Detect which cell encompasses the target text, then output its [X, Y] center coordinate. 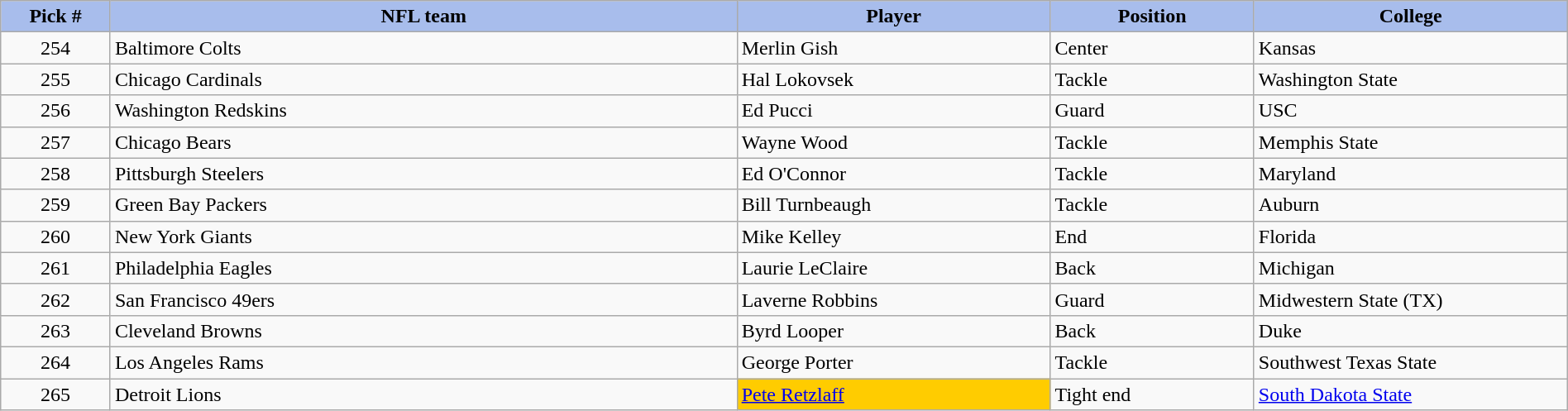
Ed O'Connor [893, 174]
255 [56, 79]
Detroit Lions [423, 394]
Kansas [1411, 48]
264 [56, 362]
Player [893, 17]
Los Angeles Rams [423, 362]
256 [56, 111]
Mike Kelley [893, 237]
Chicago Cardinals [423, 79]
Merlin Gish [893, 48]
Laurie LeClaire [893, 268]
George Porter [893, 362]
Philadelphia Eagles [423, 268]
Byrd Looper [893, 331]
259 [56, 205]
Maryland [1411, 174]
End [1152, 237]
Center [1152, 48]
Pick # [56, 17]
Tight end [1152, 394]
Auburn [1411, 205]
Laverne Robbins [893, 299]
Duke [1411, 331]
Washington State [1411, 79]
261 [56, 268]
257 [56, 142]
258 [56, 174]
Cleveland Browns [423, 331]
Memphis State [1411, 142]
263 [56, 331]
Midwestern State (TX) [1411, 299]
Florida [1411, 237]
Southwest Texas State [1411, 362]
Washington Redskins [423, 111]
Green Bay Packers [423, 205]
Hal Lokovsek [893, 79]
Chicago Bears [423, 142]
254 [56, 48]
USC [1411, 111]
College [1411, 17]
South Dakota State [1411, 394]
Bill Turnbeaugh [893, 205]
Pittsburgh Steelers [423, 174]
Ed Pucci [893, 111]
Pete Retzlaff [893, 394]
San Francisco 49ers [423, 299]
Wayne Wood [893, 142]
Michigan [1411, 268]
265 [56, 394]
Baltimore Colts [423, 48]
Position [1152, 17]
New York Giants [423, 237]
NFL team [423, 17]
260 [56, 237]
262 [56, 299]
